Output the [x, y] coordinate of the center of the cell containing the given text.  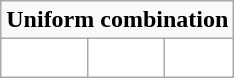
Jersey [126, 58]
Pants [200, 58]
Helmet [44, 58]
Uniform combination [118, 20]
